For the text-containing cell, return its midpoint in [X, Y] coordinate format. 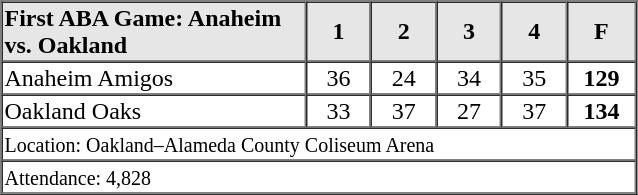
4 [534, 32]
Oakland Oaks [154, 110]
1 [338, 32]
34 [468, 78]
24 [404, 78]
First ABA Game: Anaheim vs. Oakland [154, 32]
134 [602, 110]
Location: Oakland–Alameda County Coliseum Arena [319, 144]
3 [468, 32]
27 [468, 110]
Attendance: 4,828 [319, 176]
35 [534, 78]
33 [338, 110]
F [602, 32]
2 [404, 32]
129 [602, 78]
Anaheim Amigos [154, 78]
36 [338, 78]
